From the cell containing the given text, extract its center point as [X, Y] coordinate. 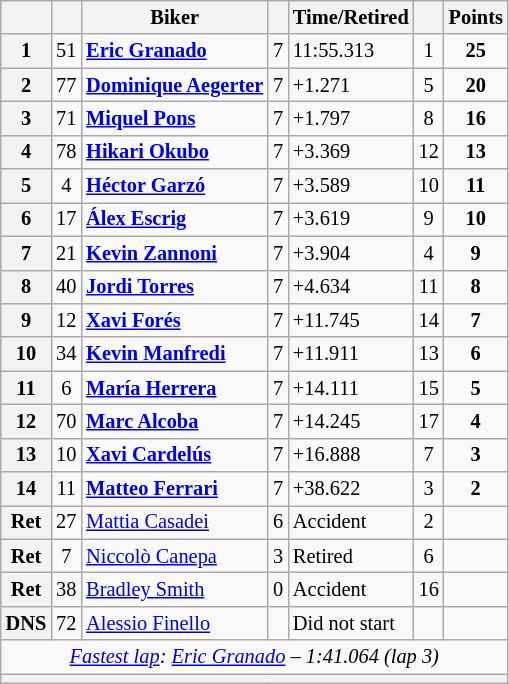
38 [66, 589]
71 [66, 118]
+16.888 [351, 455]
+1.271 [351, 85]
77 [66, 85]
0 [278, 589]
Time/Retired [351, 17]
Niccolò Canepa [174, 556]
Dominique Aegerter [174, 85]
Did not start [351, 623]
Jordi Torres [174, 287]
Eric Granado [174, 51]
+3.619 [351, 219]
+4.634 [351, 287]
+14.245 [351, 421]
+3.589 [351, 186]
Retired [351, 556]
+11.911 [351, 354]
Alessio Finello [174, 623]
51 [66, 51]
DNS [26, 623]
Hikari Okubo [174, 152]
María Herrera [174, 388]
Bradley Smith [174, 589]
Mattia Casadei [174, 522]
+1.797 [351, 118]
Álex Escrig [174, 219]
Fastest lap: Eric Granado – 1:41.064 (lap 3) [254, 657]
+3.904 [351, 253]
Marc Alcoba [174, 421]
78 [66, 152]
Miquel Pons [174, 118]
70 [66, 421]
+14.111 [351, 388]
Kevin Manfredi [174, 354]
20 [476, 85]
72 [66, 623]
+3.369 [351, 152]
+38.622 [351, 489]
27 [66, 522]
Biker [174, 17]
Héctor Garzó [174, 186]
Kevin Zannoni [174, 253]
+11.745 [351, 320]
Xavi Cardelús [174, 455]
Xavi Forés [174, 320]
25 [476, 51]
11:55.313 [351, 51]
Matteo Ferrari [174, 489]
40 [66, 287]
15 [429, 388]
Points [476, 17]
21 [66, 253]
34 [66, 354]
